Extract the (X, Y) coordinate from the center of the cell holding the provided text.  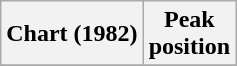
Peakposition (189, 34)
Chart (1982) (72, 34)
